Pinpoint the cell where the given text exists, returning its (X, Y) midpoint coordinate. 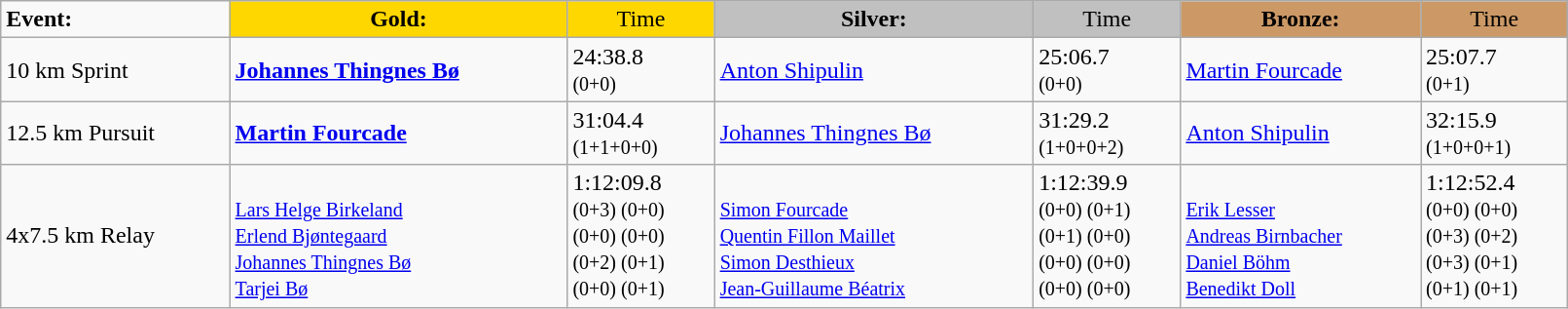
Simon FourcadeQuentin Fillon MailletSimon DesthieuxJean-Guillaume Béatrix (874, 236)
Event: (115, 19)
Bronze: (1300, 19)
1:12:09.8(0+3) (0+0)(0+0) (0+0)(0+2) (0+1)(0+0) (0+1) (640, 236)
31:29.2(1+0+0+2) (1108, 133)
Erik LesserAndreas BirnbacherDaniel BöhmBenedikt Doll (1300, 236)
25:07.7(0+1) (1495, 70)
10 km Sprint (115, 70)
1:12:52.4(0+0) (0+0)(0+3) (0+2)(0+3) (0+1)(0+1) (0+1) (1495, 236)
Gold: (399, 19)
4x7.5 km Relay (115, 236)
24:38.8(0+0) (640, 70)
32:15.9(1+0+0+1) (1495, 133)
1:12:39.9(0+0) (0+1)(0+1) (0+0)(0+0) (0+0)(0+0) (0+0) (1108, 236)
Silver: (874, 19)
25:06.7(0+0) (1108, 70)
31:04.4(1+1+0+0) (640, 133)
12.5 km Pursuit (115, 133)
Lars Helge BirkelandErlend BjøntegaardJohannes Thingnes BøTarjei Bø (399, 236)
